Locate the cell with the specified text and output its [X, Y] center coordinate. 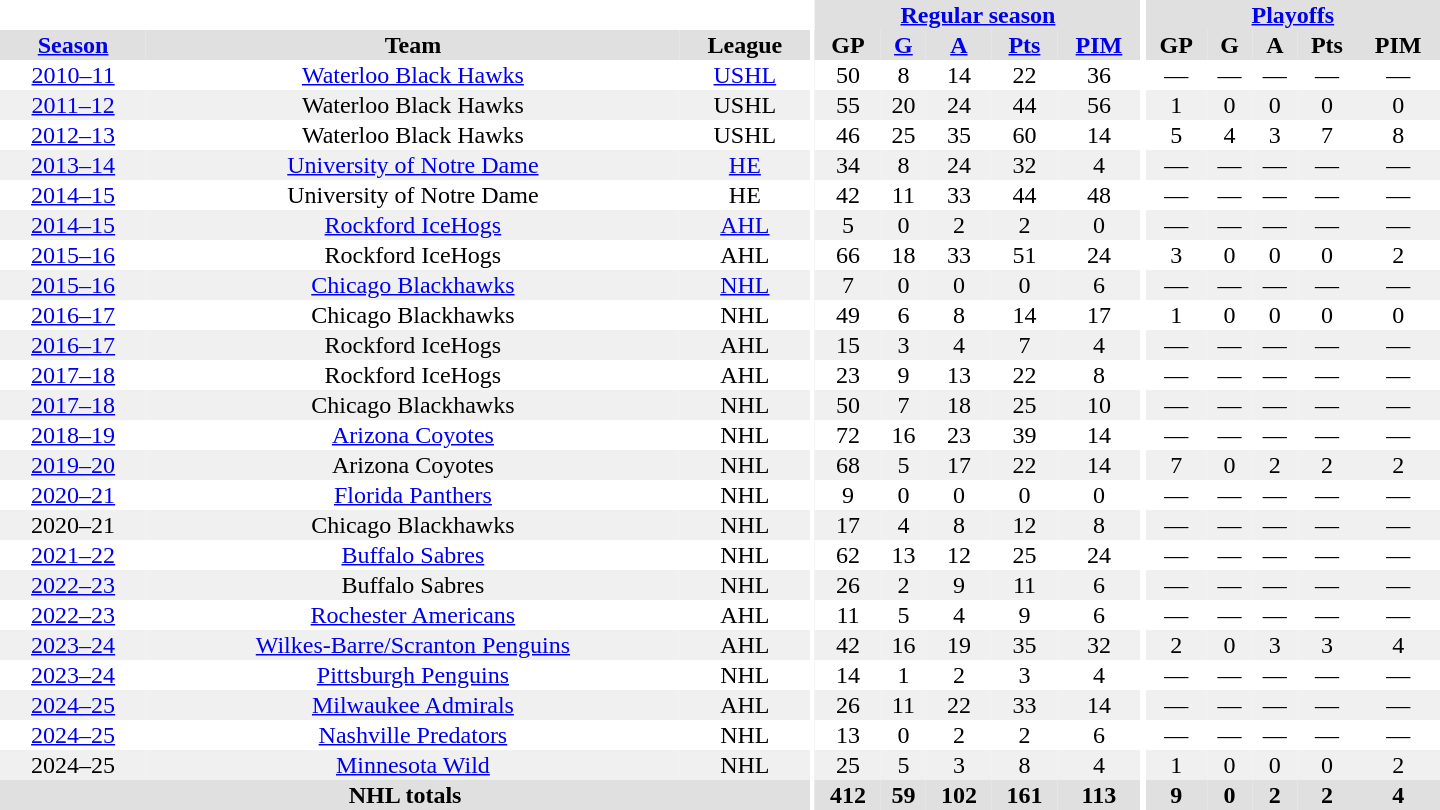
Pittsburgh Penguins [412, 675]
34 [848, 165]
46 [848, 135]
49 [848, 315]
League [746, 45]
56 [1098, 105]
161 [1025, 795]
Team [412, 45]
2021–22 [73, 555]
68 [848, 465]
2013–14 [73, 165]
62 [848, 555]
Wilkes-Barre/Scranton Penguins [412, 645]
59 [904, 795]
48 [1098, 195]
113 [1098, 795]
15 [848, 345]
Rochester Americans [412, 615]
Season [73, 45]
Regular season [978, 15]
102 [959, 795]
412 [848, 795]
2019–20 [73, 465]
55 [848, 105]
Milwaukee Admirals [412, 705]
Nashville Predators [412, 735]
Florida Panthers [412, 495]
10 [1098, 405]
60 [1025, 135]
2010–11 [73, 75]
Minnesota Wild [412, 765]
Playoffs [1293, 15]
51 [1025, 255]
2011–12 [73, 105]
36 [1098, 75]
72 [848, 435]
2012–13 [73, 135]
20 [904, 105]
19 [959, 645]
2018–19 [73, 435]
39 [1025, 435]
NHL totals [405, 795]
66 [848, 255]
